Detect which cell encompasses the target text, then output its (X, Y) center coordinate. 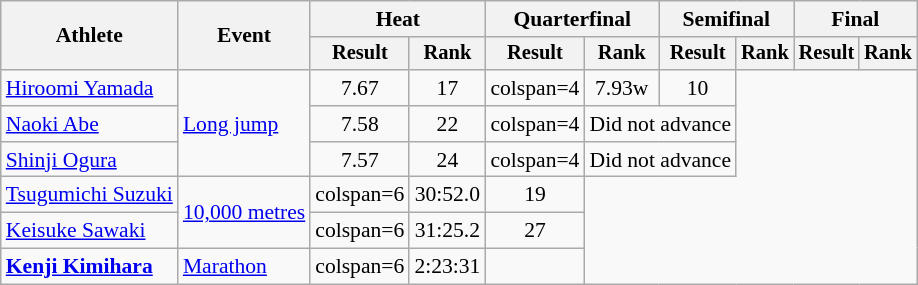
Naoki Abe (90, 124)
Marathon (244, 267)
19 (534, 195)
30:52.0 (447, 195)
Long jump (244, 124)
7.58 (360, 124)
Heat (398, 19)
10 (698, 88)
Keisuke Sawaki (90, 231)
7.93w (622, 88)
22 (447, 124)
7.67 (360, 88)
Hiroomi Yamada (90, 88)
Event (244, 36)
2:23:31 (447, 267)
31:25.2 (447, 231)
27 (534, 231)
Semifinal (726, 19)
10,000 metres (244, 212)
Quarterfinal (572, 19)
Final (856, 19)
24 (447, 160)
Tsugumichi Suzuki (90, 195)
Shinji Ogura (90, 160)
Athlete (90, 36)
7.57 (360, 160)
Kenji Kimihara (90, 267)
17 (447, 88)
